From the cell containing the given text, extract its center point as (X, Y) coordinate. 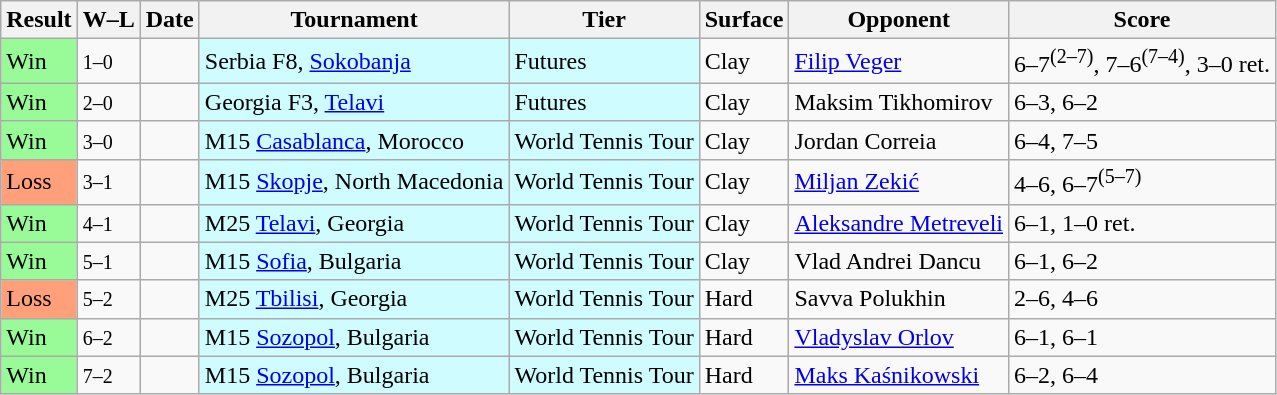
Maks Kaśnikowski (899, 375)
6–3, 6–2 (1142, 102)
2–6, 4–6 (1142, 299)
6–1, 6–1 (1142, 337)
6–1, 1–0 ret. (1142, 223)
Georgia F3, Telavi (354, 102)
Serbia F8, Sokobanja (354, 62)
6–2, 6–4 (1142, 375)
Surface (744, 20)
Score (1142, 20)
M15 Sofia, Bulgaria (354, 261)
6–7(2–7), 7–6(7–4), 3–0 ret. (1142, 62)
Date (170, 20)
Opponent (899, 20)
Tournament (354, 20)
5–2 (108, 299)
Result (39, 20)
3–1 (108, 182)
M15 Casablanca, Morocco (354, 140)
M15 Skopje, North Macedonia (354, 182)
6–1, 6–2 (1142, 261)
6–4, 7–5 (1142, 140)
M25 Tbilisi, Georgia (354, 299)
Vladyslav Orlov (899, 337)
Tier (604, 20)
Miljan Zekić (899, 182)
4–1 (108, 223)
Vlad Andrei Dancu (899, 261)
M25 Telavi, Georgia (354, 223)
Aleksandre Metreveli (899, 223)
1–0 (108, 62)
6–2 (108, 337)
Maksim Tikhomirov (899, 102)
W–L (108, 20)
5–1 (108, 261)
Filip Veger (899, 62)
Savva Polukhin (899, 299)
7–2 (108, 375)
4–6, 6–7(5–7) (1142, 182)
2–0 (108, 102)
Jordan Correia (899, 140)
3–0 (108, 140)
